Return (x, y) of the center of cell containing provided text 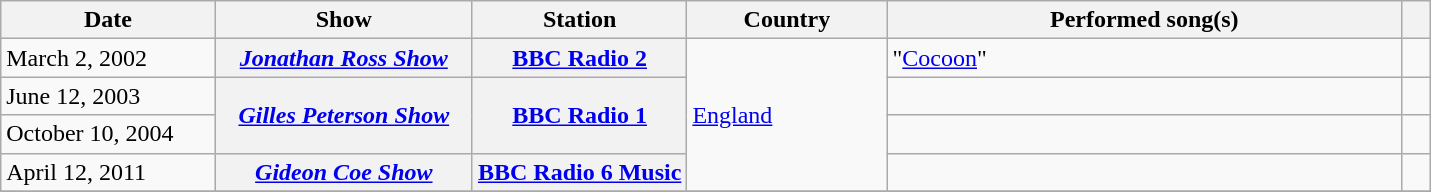
June 12, 2003 (108, 96)
BBC Radio 6 Music (579, 172)
October 10, 2004 (108, 134)
April 12, 2011 (108, 172)
Date (108, 20)
Performed song(s) (1144, 20)
Gideon Coe Show (344, 172)
March 2, 2002 (108, 58)
Gilles Peterson Show (344, 115)
Show (344, 20)
Jonathan Ross Show (344, 58)
England (787, 115)
Station (579, 20)
BBC Radio 2 (579, 58)
"Cocoon" (1144, 58)
BBC Radio 1 (579, 115)
Country (787, 20)
